Scan for the cell matching the given text and deliver its [X, Y] coordinate at center. 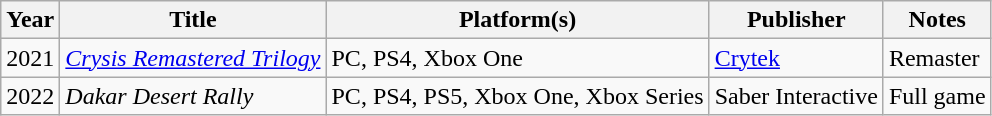
2022 [30, 96]
Title [193, 20]
Year [30, 20]
PC, PS4, PS5, Xbox One, Xbox Series [518, 96]
Notes [937, 20]
Saber Interactive [796, 96]
2021 [30, 58]
Platform(s) [518, 20]
Crysis Remastered Trilogy [193, 58]
Full game [937, 96]
Crytek [796, 58]
Dakar Desert Rally [193, 96]
Remaster [937, 58]
PC, PS4, Xbox One [518, 58]
Publisher [796, 20]
